Search for the cell housing the specified text and yield its [x, y] center coordinate. 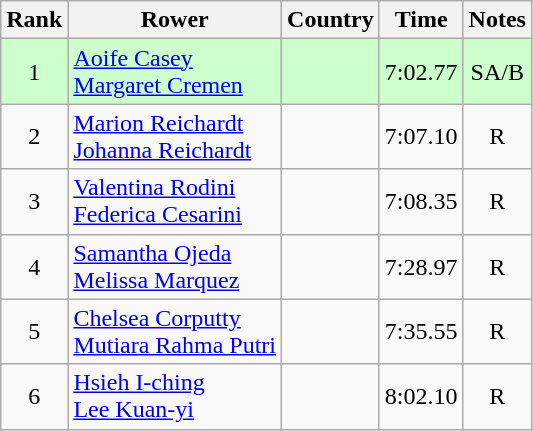
Samantha OjedaMelissa Marquez [175, 266]
5 [34, 332]
Valentina RodiniFederica Cesarini [175, 202]
Aoife CaseyMargaret Cremen [175, 72]
Chelsea CorputtyMutiara Rahma Putri [175, 332]
7:02.77 [421, 72]
7:35.55 [421, 332]
4 [34, 266]
2 [34, 136]
8:02.10 [421, 396]
Time [421, 20]
6 [34, 396]
SA/B [497, 72]
Hsieh I-chingLee Kuan-yi [175, 396]
7:07.10 [421, 136]
Marion ReichardtJohanna Reichardt [175, 136]
Notes [497, 20]
3 [34, 202]
1 [34, 72]
Country [331, 20]
Rank [34, 20]
7:28.97 [421, 266]
Rower [175, 20]
7:08.35 [421, 202]
